Determine the [X, Y] coordinate at the center of the cell enclosing the given text.  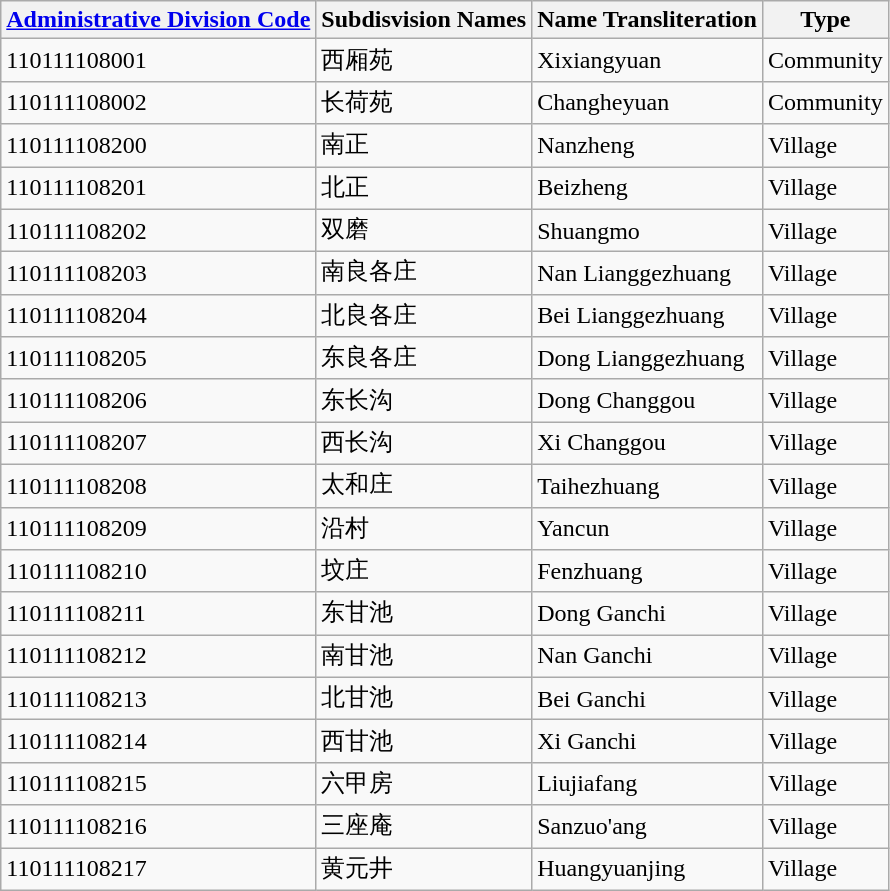
Dong Lianggezhuang [648, 358]
六甲房 [424, 784]
北良各庄 [424, 316]
坟庄 [424, 572]
110111108217 [158, 870]
Beizheng [648, 188]
双磨 [424, 230]
Fenzhuang [648, 572]
Subdisvision Names [424, 20]
110111108215 [158, 784]
Bei Lianggezhuang [648, 316]
Changheyuan [648, 102]
110111108208 [158, 486]
北甘池 [424, 698]
西厢苑 [424, 60]
黄元井 [424, 870]
110111108203 [158, 274]
太和庄 [424, 486]
Dong Ganchi [648, 614]
110111108205 [158, 358]
Sanzuo'ang [648, 826]
Administrative Division Code [158, 20]
Liujiafang [648, 784]
Nan Ganchi [648, 656]
南正 [424, 146]
南甘池 [424, 656]
110111108201 [158, 188]
Nan Lianggezhuang [648, 274]
东长沟 [424, 400]
110111108216 [158, 826]
110111108210 [158, 572]
西甘池 [424, 742]
东良各庄 [424, 358]
110111108202 [158, 230]
110111108213 [158, 698]
北正 [424, 188]
Nanzheng [648, 146]
110111108214 [158, 742]
长荷苑 [424, 102]
110111108002 [158, 102]
沿村 [424, 528]
Huangyuanjing [648, 870]
110111108207 [158, 444]
110111108211 [158, 614]
东甘池 [424, 614]
Xi Changgou [648, 444]
三座庵 [424, 826]
110111108209 [158, 528]
西长沟 [424, 444]
Bei Ganchi [648, 698]
Type [825, 20]
110111108204 [158, 316]
Dong Changgou [648, 400]
Taihezhuang [648, 486]
Xi Ganchi [648, 742]
110111108206 [158, 400]
Shuangmo [648, 230]
110111108200 [158, 146]
Name Transliteration [648, 20]
南良各庄 [424, 274]
110111108001 [158, 60]
Xixiangyuan [648, 60]
110111108212 [158, 656]
Yancun [648, 528]
